Extract the (x, y) coordinate from the center of the cell holding the provided text.  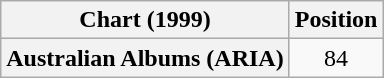
Position (336, 20)
Australian Albums (ARIA) (145, 58)
Chart (1999) (145, 20)
84 (336, 58)
